Pinpoint the cell where the given text exists, returning its [X, Y] midpoint coordinate. 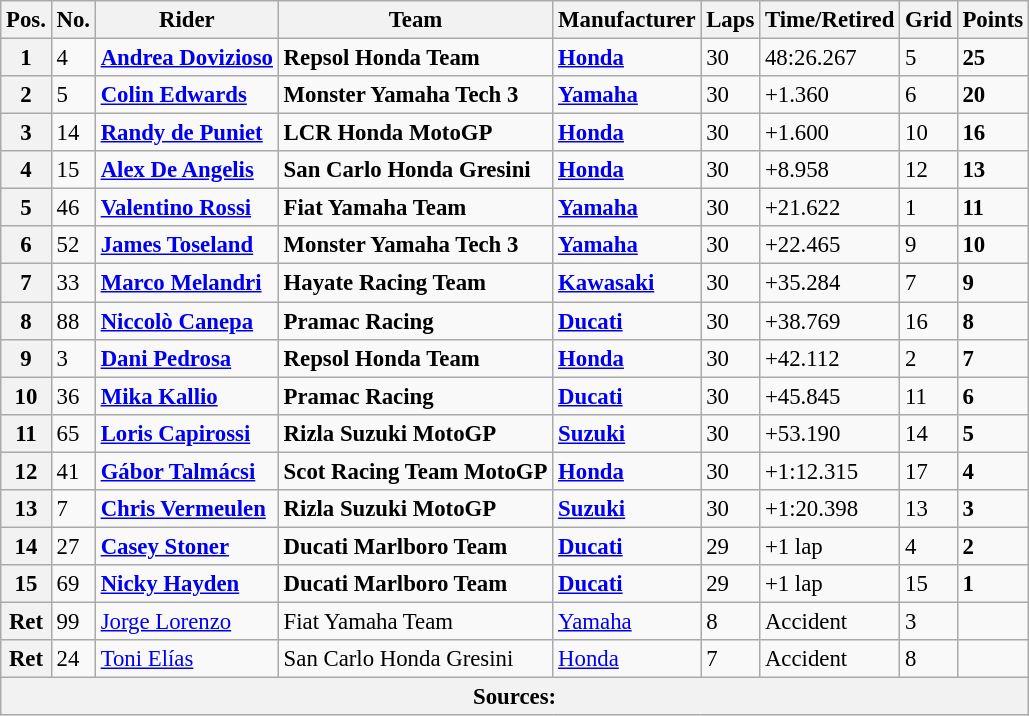
+1.600 [830, 133]
+35.284 [830, 283]
46 [73, 208]
27 [73, 546]
+1:12.315 [830, 471]
41 [73, 471]
Casey Stoner [186, 546]
Colin Edwards [186, 95]
Randy de Puniet [186, 133]
36 [73, 396]
Points [992, 20]
Toni Elías [186, 659]
+22.465 [830, 245]
Marco Melandri [186, 283]
20 [992, 95]
Mika Kallio [186, 396]
Niccolò Canepa [186, 321]
Valentino Rossi [186, 208]
69 [73, 584]
+42.112 [830, 358]
Jorge Lorenzo [186, 621]
Grid [928, 20]
No. [73, 20]
Chris Vermeulen [186, 509]
33 [73, 283]
Alex De Angelis [186, 170]
88 [73, 321]
Sources: [515, 697]
Rider [186, 20]
+1.360 [830, 95]
Laps [730, 20]
99 [73, 621]
Nicky Hayden [186, 584]
52 [73, 245]
+1:20.398 [830, 509]
Scot Racing Team MotoGP [415, 471]
+53.190 [830, 433]
Dani Pedrosa [186, 358]
+21.622 [830, 208]
+45.845 [830, 396]
65 [73, 433]
Pos. [26, 20]
James Toseland [186, 245]
+8.958 [830, 170]
Manufacturer [627, 20]
17 [928, 471]
+38.769 [830, 321]
Loris Capirossi [186, 433]
Team [415, 20]
Gábor Talmácsi [186, 471]
25 [992, 58]
24 [73, 659]
Kawasaki [627, 283]
Time/Retired [830, 20]
48:26.267 [830, 58]
Hayate Racing Team [415, 283]
Andrea Dovizioso [186, 58]
LCR Honda MotoGP [415, 133]
